Pinpoint the cell where the given text exists, returning its [X, Y] midpoint coordinate. 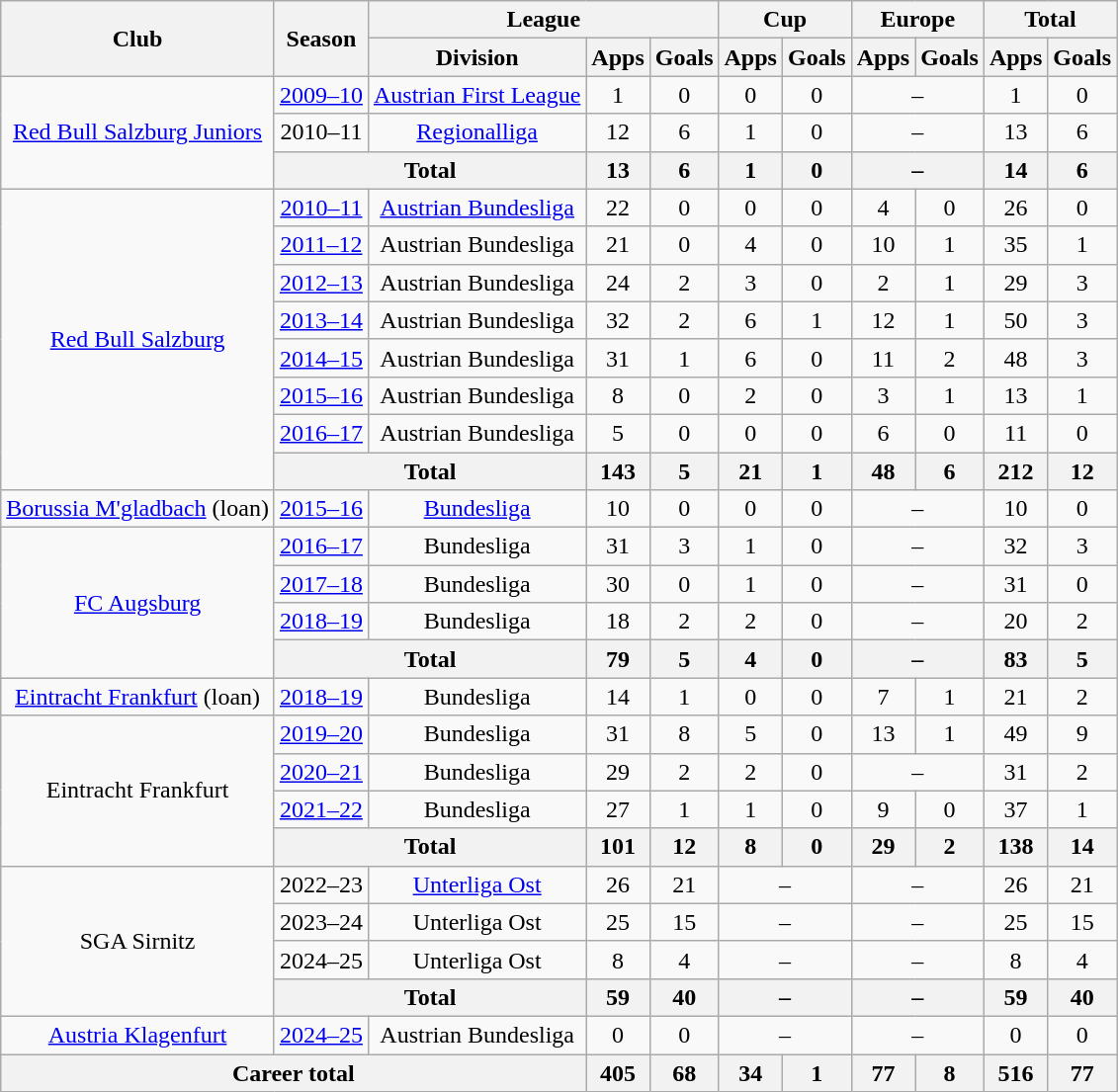
212 [1015, 471]
34 [750, 1072]
2017–18 [320, 584]
7 [883, 697]
2013–14 [320, 320]
37 [1015, 809]
20 [1015, 622]
35 [1015, 245]
2021–22 [320, 809]
27 [618, 809]
68 [684, 1072]
143 [618, 471]
50 [1015, 320]
Cup [785, 20]
2012–13 [320, 283]
79 [618, 659]
18 [618, 622]
Austrian First League [476, 95]
Club [138, 39]
2009–10 [320, 95]
Season [320, 39]
Division [476, 57]
Eintracht Frankfurt (loan) [138, 697]
Europe [917, 20]
83 [1015, 659]
League [544, 20]
2022–23 [320, 884]
30 [618, 584]
Red Bull Salzburg [138, 339]
22 [618, 208]
2020–21 [320, 772]
405 [618, 1072]
Borussia M'gladbach (loan) [138, 509]
516 [1015, 1072]
Career total [294, 1072]
24 [618, 283]
Eintracht Frankfurt [138, 791]
2011–12 [320, 245]
Austria Klagenfurt [138, 1035]
SGA Sirnitz [138, 941]
138 [1015, 847]
FC Augsburg [138, 603]
101 [618, 847]
2019–20 [320, 734]
2023–24 [320, 922]
2014–15 [320, 358]
Regionalliga [476, 132]
49 [1015, 734]
Red Bull Salzburg Juniors [138, 132]
